Locate the cell with the specified text and output its (X, Y) center coordinate. 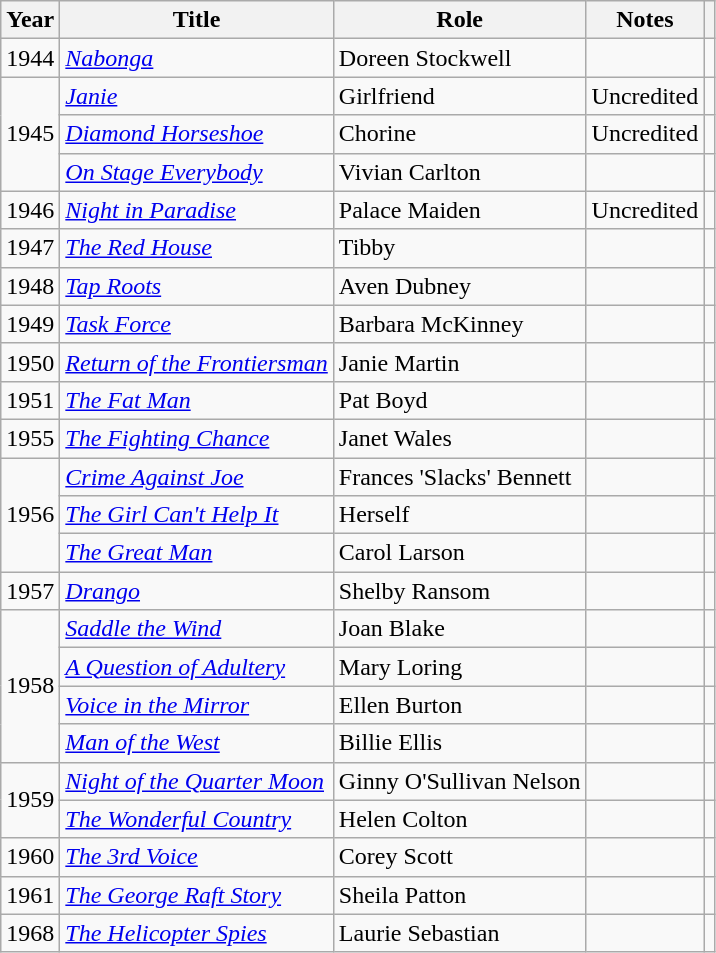
1958 (30, 686)
1950 (30, 362)
Task Force (196, 324)
Title (196, 20)
Sheila Patton (460, 895)
Palace Maiden (460, 210)
1968 (30, 933)
The 3rd Voice (196, 857)
Year (30, 20)
The George Raft Story (196, 895)
1960 (30, 857)
Ellen Burton (460, 705)
Nabonga (196, 58)
Frances 'Slacks' Bennett (460, 477)
Diamond Horseshoe (196, 134)
Saddle the Wind (196, 629)
Girlfriend (460, 96)
Barbara McKinney (460, 324)
Billie Ellis (460, 743)
Notes (645, 20)
1944 (30, 58)
Laurie Sebastian (460, 933)
Night of the Quarter Moon (196, 781)
1949 (30, 324)
Janie Martin (460, 362)
Drango (196, 591)
Return of the Frontiersman (196, 362)
Pat Boyd (460, 400)
Man of the West (196, 743)
1957 (30, 591)
1951 (30, 400)
On Stage Everybody (196, 172)
Shelby Ransom (460, 591)
1955 (30, 438)
Tibby (460, 248)
Night in Paradise (196, 210)
1945 (30, 134)
The Wonderful Country (196, 819)
A Question of Adultery (196, 667)
Janie (196, 96)
Carol Larson (460, 553)
The Great Man (196, 553)
Tap Roots (196, 286)
Crime Against Joe (196, 477)
Voice in the Mirror (196, 705)
Corey Scott (460, 857)
Vivian Carlton (460, 172)
1947 (30, 248)
Aven Dubney (460, 286)
1956 (30, 515)
Herself (460, 515)
1961 (30, 895)
1948 (30, 286)
Chorine (460, 134)
Role (460, 20)
Joan Blake (460, 629)
The Red House (196, 248)
The Fighting Chance (196, 438)
The Fat Man (196, 400)
The Girl Can't Help It (196, 515)
1946 (30, 210)
Doreen Stockwell (460, 58)
Mary Loring (460, 667)
The Helicopter Spies (196, 933)
Janet Wales (460, 438)
Ginny O'Sullivan Nelson (460, 781)
1959 (30, 800)
Helen Colton (460, 819)
